From the cell containing the given text, extract its center point as [x, y] coordinate. 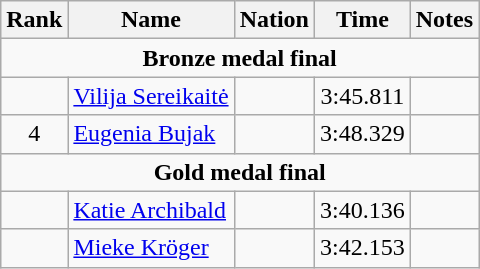
Eugenia Bujak [151, 134]
Gold medal final [240, 172]
4 [34, 134]
Name [151, 20]
3:42.153 [363, 248]
3:40.136 [363, 210]
Mieke Kröger [151, 248]
3:48.329 [363, 134]
Rank [34, 20]
Time [363, 20]
Vilija Sereikaitė [151, 96]
3:45.811 [363, 96]
Bronze medal final [240, 58]
Nation [274, 20]
Katie Archibald [151, 210]
Notes [444, 20]
